Extract the [x, y] coordinate from the center of the cell holding the provided text.  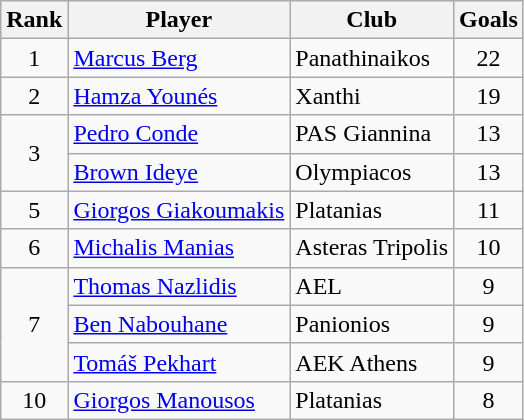
7 [34, 324]
8 [489, 400]
PAS Giannina [372, 134]
22 [489, 58]
Goals [489, 20]
Panionios [372, 324]
Rank [34, 20]
5 [34, 210]
Asteras Tripolis [372, 248]
AEK Athens [372, 362]
Player [179, 20]
Giorgos Giakoumakis [179, 210]
19 [489, 96]
2 [34, 96]
11 [489, 210]
1 [34, 58]
Brown Ideye [179, 172]
Panathinaikos [372, 58]
3 [34, 153]
Thomas Nazlidis [179, 286]
AEL [372, 286]
Michalis Manias [179, 248]
Hamza Younés [179, 96]
Xanthi [372, 96]
Pedro Conde [179, 134]
Ben Nabouhane [179, 324]
Giorgos Manousos [179, 400]
6 [34, 248]
Olympiacos [372, 172]
Tomáš Pekhart [179, 362]
Marcus Berg [179, 58]
Club [372, 20]
